Return (X, Y) of the center of cell containing provided text 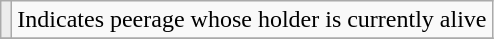
Indicates peerage whose holder is currently alive (252, 20)
